Output the (X, Y) coordinate of the center of the cell containing the given text.  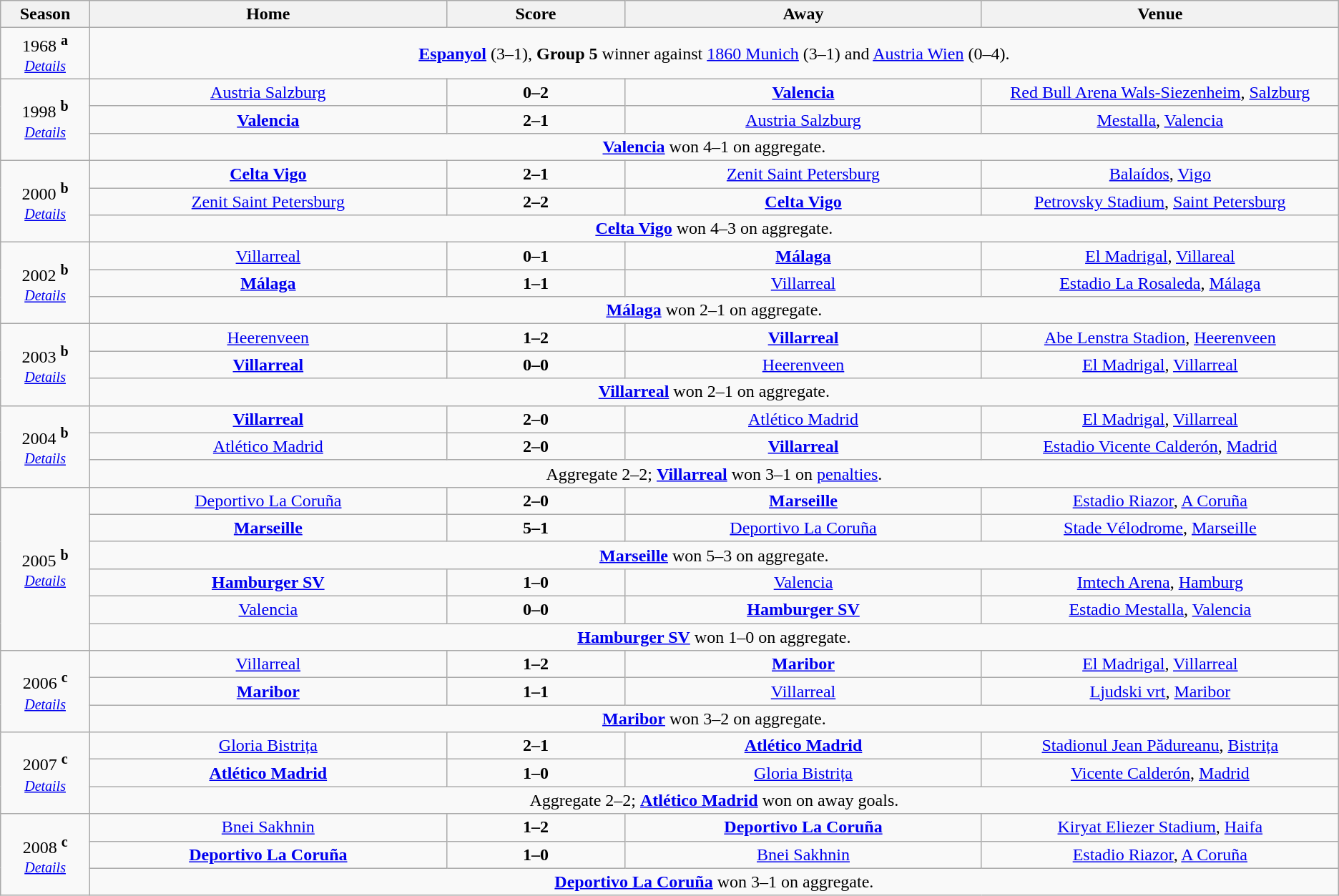
Red Bull Arena Wals-Siezenheim, Salzburg (1160, 92)
El Madrigal, Villareal (1160, 256)
Maribor won 3–2 on aggregate. (714, 719)
Villarreal won 2–1 on aggregate. (714, 392)
Valencia won 4–1 on aggregate. (714, 147)
Vicente Calderón, Madrid (1160, 773)
Imtech Arena, Hamburg (1160, 582)
Mestalla, Valencia (1160, 119)
Celta Vigo won 4–3 on aggregate. (714, 229)
Abe Lenstra Stadion, Heerenveen (1160, 338)
1998 b Details (46, 119)
Venue (1160, 14)
2004 b Details (46, 446)
2008 c Details (46, 855)
Deportivo La Coruña won 3–1 on aggregate. (714, 882)
Aggregate 2–2; Atlético Madrid won on away goals. (714, 800)
Ljudski vrt, Maribor (1160, 691)
Estadio Mestalla, Valencia (1160, 610)
0–1 (535, 256)
2003 b Details (46, 365)
Stade Vélodrome, Marseille (1160, 528)
Petrovsky Stadium, Saint Petersburg (1160, 202)
Estadio La Rosaleda, Málaga (1160, 283)
2005 b Details (46, 568)
Málaga won 2–1 on aggregate. (714, 310)
Aggregate 2–2; Villarreal won 3–1 on penalties. (714, 473)
2000 b Details (46, 202)
Stadionul Jean Pădureanu, Bistrița (1160, 746)
Marseille won 5–3 on aggregate. (714, 555)
2006 c Details (46, 691)
Away (804, 14)
5–1 (535, 528)
Score (535, 14)
Balaídos, Vigo (1160, 174)
Hamburger SV won 1–0 on aggregate. (714, 637)
2007 c Details (46, 773)
Home (268, 14)
Estadio Vicente Calderón, Madrid (1160, 446)
2002 b Details (46, 283)
Season (46, 14)
1968 a Details (46, 54)
Kiryat Eliezer Stadium, Haifa (1160, 827)
Espanyol (3–1), Group 5 winner against 1860 Munich (3–1) and Austria Wien (0–4). (714, 54)
0–2 (535, 92)
2–2 (535, 202)
